Pinpoint the cell where the given text exists, returning its (X, Y) midpoint coordinate. 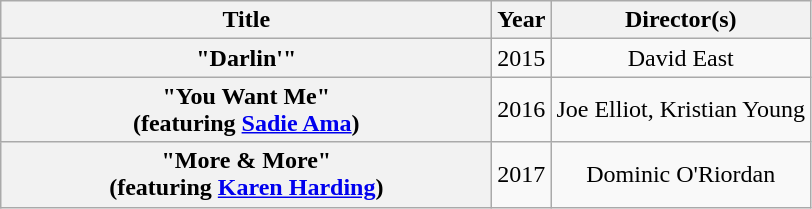
"Darlin'" (246, 58)
Dominic O'Riordan (681, 174)
Year (522, 20)
2016 (522, 110)
Joe Elliot, Kristian Young (681, 110)
David East (681, 58)
2015 (522, 58)
2017 (522, 174)
"You Want Me"(featuring Sadie Ama) (246, 110)
Director(s) (681, 20)
Title (246, 20)
"More & More"(featuring Karen Harding) (246, 174)
